Scan for the cell matching the given text and deliver its [x, y] coordinate at center. 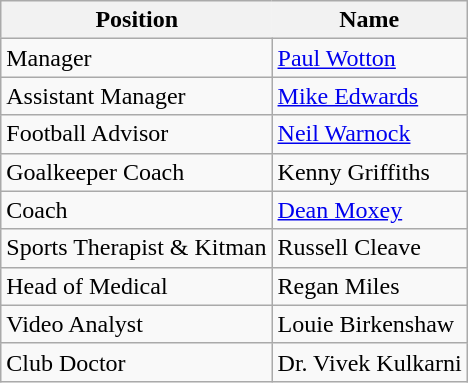
Assistant Manager [136, 96]
Paul Wotton [370, 58]
Louie Birkenshaw [370, 324]
Dr. Vivek Kulkarni [370, 362]
Football Advisor [136, 134]
Name [370, 20]
Russell Cleave [370, 248]
Head of Medical [136, 286]
Regan Miles [370, 286]
Neil Warnock [370, 134]
Coach [136, 210]
Sports Therapist & Kitman [136, 248]
Position [136, 20]
Manager [136, 58]
Club Doctor [136, 362]
Dean Moxey [370, 210]
Mike Edwards [370, 96]
Kenny Griffiths [370, 172]
Video Analyst [136, 324]
Goalkeeper Coach [136, 172]
